From the cell containing the given text, extract its center point as (x, y) coordinate. 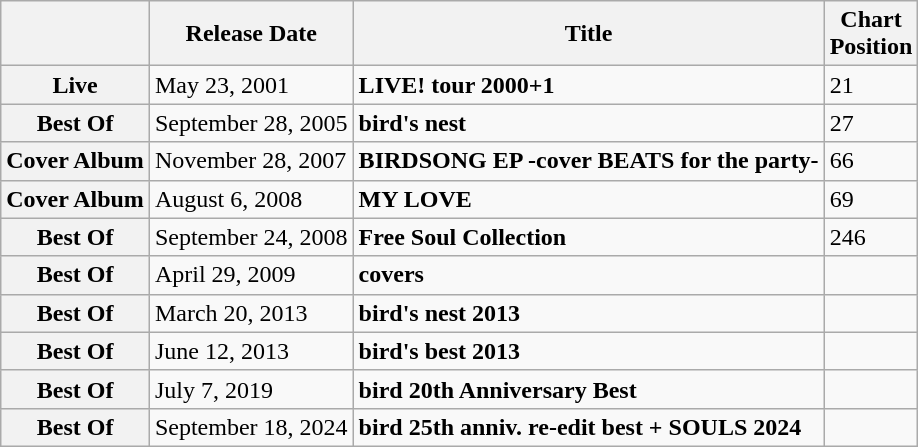
August 6, 2008 (251, 199)
66 (871, 161)
LIVE! tour 2000+1 (588, 85)
Free Soul Collection (588, 237)
September 24, 2008 (251, 237)
BIRDSONG EP -cover BEATS for the party- (588, 161)
21 (871, 85)
bird's nest (588, 123)
Title (588, 34)
April 29, 2009 (251, 275)
covers (588, 275)
246 (871, 237)
Release Date (251, 34)
MY LOVE (588, 199)
bird's best 2013 (588, 351)
bird's nest 2013 (588, 313)
March 20, 2013 (251, 313)
September 18, 2024 (251, 427)
June 12, 2013 (251, 351)
ChartPosition (871, 34)
November 28, 2007 (251, 161)
69 (871, 199)
July 7, 2019 (251, 389)
Live (76, 85)
bird 25th anniv. re-edit best + SOULS 2024 (588, 427)
bird 20th Anniversary Best (588, 389)
September 28, 2005 (251, 123)
May 23, 2001 (251, 85)
27 (871, 123)
